Pinpoint the cell where the given text exists, returning its [x, y] midpoint coordinate. 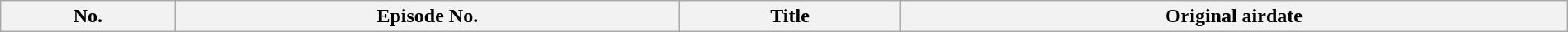
Title [791, 16]
Original airdate [1234, 16]
Episode No. [427, 16]
No. [88, 16]
